Output the (x, y) coordinate of the center of the cell containing the given text.  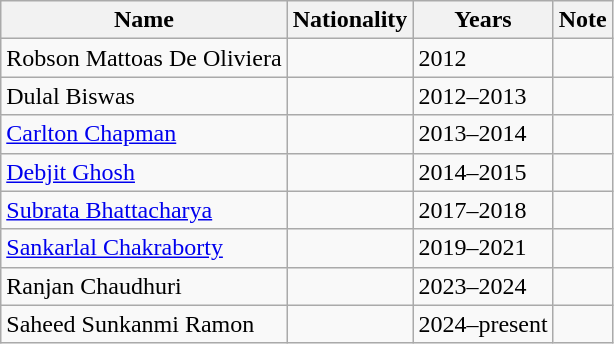
2017–2018 (483, 210)
Name (144, 20)
Subrata Bhattacharya (144, 210)
2012–2013 (483, 96)
Sankarlal Chakraborty (144, 248)
2014–2015 (483, 172)
2012 (483, 58)
Debjit Ghosh (144, 172)
2023–2024 (483, 286)
2013–2014 (483, 134)
2024–present (483, 324)
Carlton Chapman (144, 134)
Years (483, 20)
Nationality (350, 20)
Saheed Sunkanmi Ramon (144, 324)
Note (582, 20)
2019–2021 (483, 248)
Ranjan Chaudhuri (144, 286)
Robson Mattoas De Oliviera (144, 58)
Dulal Biswas (144, 96)
